Return (x, y) of the center of cell containing provided text 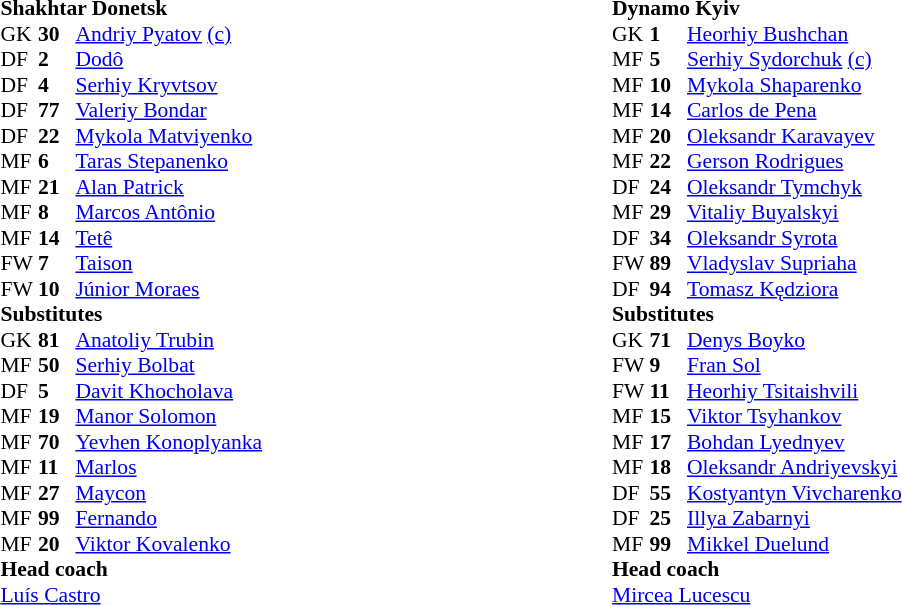
Carlos de Pena (794, 111)
Illya Zabarnyi (794, 519)
Serhiy Kryvtsov (168, 85)
Marcos Antônio (168, 213)
94 (668, 289)
Oleksandr Karavayev (794, 136)
24 (668, 187)
Yevhen Konoplyanka (168, 442)
Dodô (168, 59)
Viktor Kovalenko (168, 544)
Andriy Pyatov (c) (168, 34)
27 (57, 493)
18 (668, 467)
Anatoliy Trubin (168, 340)
9 (668, 365)
Oleksandr Andriyevskyi (794, 467)
Taison (168, 263)
Mykola Shaparenko (794, 85)
Viktor Tsyhankov (794, 417)
Fran Sol (794, 365)
6 (57, 161)
29 (668, 213)
Denys Boyko (794, 340)
1 (668, 34)
Manor Solomon (168, 417)
25 (668, 519)
77 (57, 111)
Júnior Moraes (168, 289)
Davit Khocholava (168, 391)
Oleksandr Tymchyk (794, 187)
Mikkel Duelund (794, 544)
Oleksandr Syrota (794, 238)
Alan Patrick (168, 187)
71 (668, 340)
Vladyslav Supriaha (794, 263)
Tomasz Kędziora (794, 289)
Marlos (168, 467)
Bohdan Lyednyev (794, 442)
Serhiy Bolbat (168, 365)
Gerson Rodrigues (794, 161)
34 (668, 238)
50 (57, 365)
4 (57, 85)
Heorhiy Tsitaishvili (794, 391)
7 (57, 263)
30 (57, 34)
Fernando (168, 519)
Vitaliy Buyalskyi (794, 213)
Kostyantyn Vivcharenko (794, 493)
19 (57, 417)
Maycon (168, 493)
8 (57, 213)
Heorhiy Bushchan (794, 34)
2 (57, 59)
Mykola Matviyenko (168, 136)
15 (668, 417)
Tetê (168, 238)
Valeriy Bondar (168, 111)
Taras Stepanenko (168, 161)
21 (57, 187)
89 (668, 263)
70 (57, 442)
Serhiy Sydorchuk (c) (794, 59)
55 (668, 493)
81 (57, 340)
17 (668, 442)
